Extract the (X, Y) coordinate from the center of the cell holding the provided text.  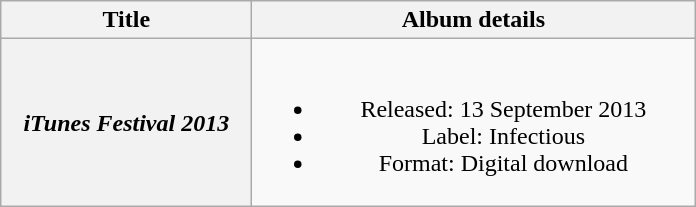
Released: 13 September 2013Label: InfectiousFormat: Digital download (474, 122)
Album details (474, 20)
Title (126, 20)
iTunes Festival 2013 (126, 122)
